Locate the cell with the specified text and output its [X, Y] center coordinate. 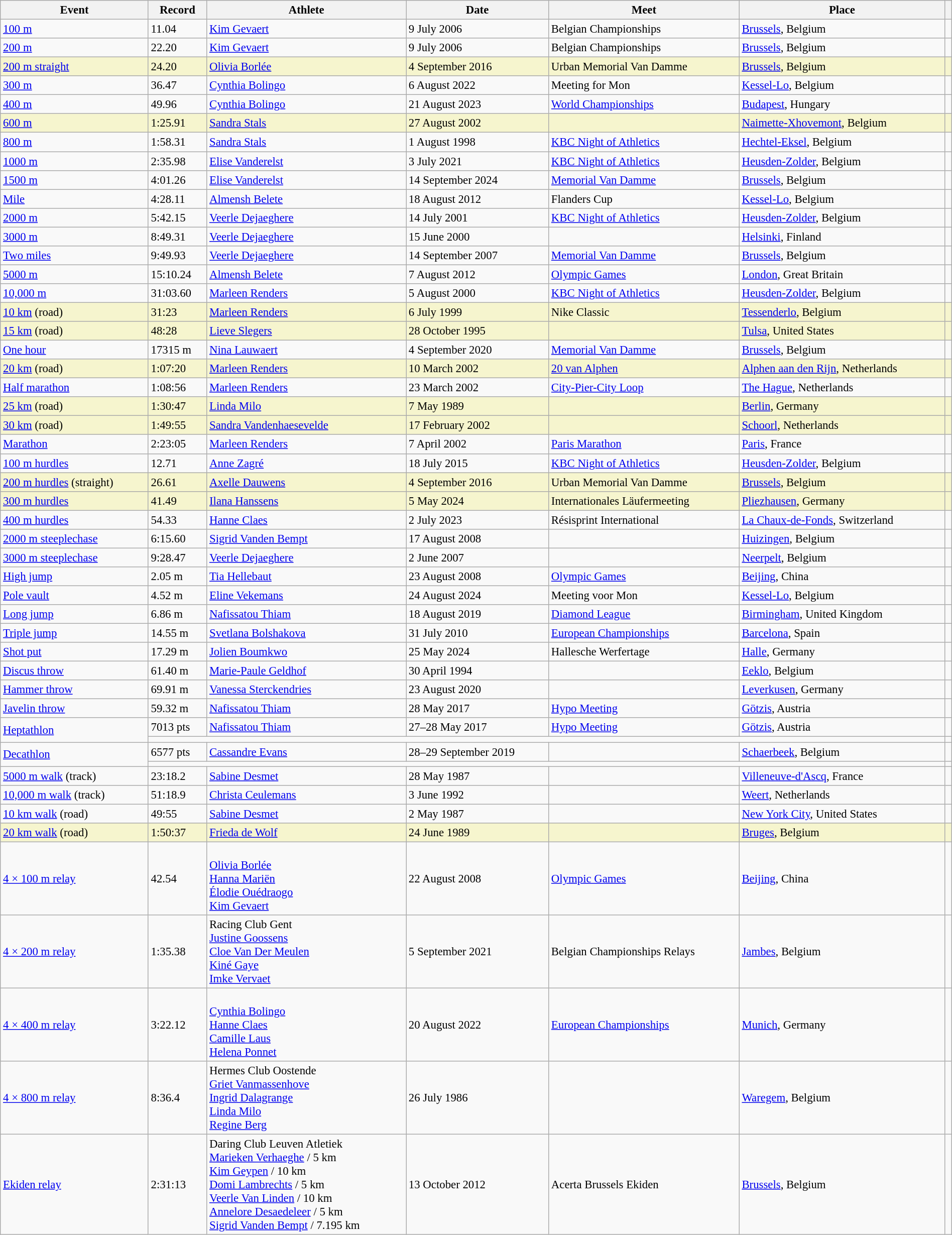
Axelle Dauwens [306, 482]
51:18.9 [177, 795]
10,000 m [74, 293]
1 August 1998 [478, 142]
8:36.4 [177, 1098]
Pliezhausen, Germany [842, 501]
14.55 m [177, 633]
1000 m [74, 161]
Sigrid Vanden Bempt [306, 539]
27 August 2002 [478, 123]
High jump [74, 577]
26 July 1986 [478, 1098]
100 m [74, 29]
Tessenderlo, Belgium [842, 312]
800 m [74, 142]
New York City, United States [842, 814]
24.20 [177, 67]
Internationales Läufermeeting [644, 501]
24 June 1989 [478, 833]
28 October 1995 [478, 331]
10 km (road) [74, 312]
Waregem, Belgium [842, 1098]
30 km (road) [74, 425]
49.96 [177, 104]
61.40 m [177, 671]
1:07:20 [177, 369]
1:35.38 [177, 952]
Berlin, Germany [842, 406]
5000 m [74, 274]
1:50:37 [177, 833]
Olivia BorléeHanna MariënÉlodie OuédraogoKim Gevaert [306, 878]
23 August 2020 [478, 690]
300 m hurdles [74, 501]
Place [842, 10]
100 m hurdles [74, 463]
4.52 m [177, 595]
4:01.26 [177, 180]
Halle, Germany [842, 652]
9:28.47 [177, 557]
1:08:56 [177, 388]
Javelin throw [74, 709]
Neerpelt, Belgium [842, 557]
27–28 May 2017 [478, 728]
Discus throw [74, 671]
25 May 2024 [478, 652]
3000 m steeplechase [74, 557]
200 m hurdles (straight) [74, 482]
La Chaux-de-Fonds, Switzerland [842, 520]
200 m straight [74, 67]
Racing Club GentJustine GoossensCloe Van Der MeulenKiné GayeImke Vervaet [306, 952]
30 April 1994 [478, 671]
Date [478, 10]
200 m [74, 48]
22 August 2008 [478, 878]
5 May 2024 [478, 501]
3 June 1992 [478, 795]
24 August 2024 [478, 595]
400 m [74, 104]
Naimette-Xhovemont, Belgium [842, 123]
6 August 2022 [478, 85]
5 September 2021 [478, 952]
7 May 1989 [478, 406]
Nike Classic [644, 312]
Schoorl, Netherlands [842, 425]
Flanders Cup [644, 199]
Bruges, Belgium [842, 833]
Olivia Borlée [306, 67]
28 May 2017 [478, 709]
Budapest, Hungary [842, 104]
Lieve Slegers [306, 331]
Meeting voor Mon [644, 595]
31:03.60 [177, 293]
2:35.98 [177, 161]
18 August 2019 [478, 614]
5000 m walk (track) [74, 776]
Paris Marathon [644, 444]
4 × 400 m relay [74, 1025]
17 February 2002 [478, 425]
Athlete [306, 10]
2:31:13 [177, 1185]
4 × 100 m relay [74, 878]
Huizingen, Belgium [842, 539]
Meet [644, 10]
300 m [74, 85]
Helsinki, Finland [842, 237]
World Championships [644, 104]
400 m hurdles [74, 520]
20 km (road) [74, 369]
3:22.12 [177, 1025]
Jambes, Belgium [842, 952]
Weert, Netherlands [842, 795]
Nina Lauwaert [306, 350]
Christa Ceulemans [306, 795]
36.47 [177, 85]
Shot put [74, 652]
Event [74, 10]
42.54 [177, 878]
Eline Vekemans [306, 595]
Munich, Germany [842, 1025]
14 July 2001 [478, 217]
Linda Milo [306, 406]
Long jump [74, 614]
London, Great Britain [842, 274]
10 March 2002 [478, 369]
2 May 1987 [478, 814]
Half marathon [74, 388]
Barcelona, Spain [842, 633]
49:55 [177, 814]
Ekiden relay [74, 1185]
600 m [74, 123]
54.33 [177, 520]
23 August 2008 [478, 577]
1500 m [74, 180]
Meeting for Mon [644, 85]
Anne Zagré [306, 463]
7013 pts [177, 728]
Alphen aan den Rijn, Netherlands [842, 369]
Schaerbeek, Belgium [842, 752]
Hammer throw [74, 690]
Villeneuve-d'Ascq, France [842, 776]
Leverkusen, Germany [842, 690]
18 July 2015 [478, 463]
Decathlon [74, 754]
2000 m [74, 217]
One hour [74, 350]
Tia Hellebaut [306, 577]
1:58.31 [177, 142]
1:25.91 [177, 123]
6.86 m [177, 614]
2:23:05 [177, 444]
5:42.15 [177, 217]
Acerta Brussels Ekiden [644, 1185]
2 June 2007 [478, 557]
Hechtel-Eksel, Belgium [842, 142]
31 July 2010 [478, 633]
Hanne Claes [306, 520]
Record [177, 10]
22.20 [177, 48]
6577 pts [177, 752]
23 March 2002 [478, 388]
31:23 [177, 312]
Birmingham, United Kingdom [842, 614]
Ilana Hanssens [306, 501]
4 × 800 m relay [74, 1098]
5 August 2000 [478, 293]
14 September 2024 [478, 180]
20 August 2022 [478, 1025]
20 van Alphen [644, 369]
Hermes Club OostendeGriet VanmassenhoveIngrid DalagrangeLinda MiloRegine Berg [306, 1098]
2 July 2023 [478, 520]
10,000 m walk (track) [74, 795]
28 May 1987 [478, 776]
21 August 2023 [478, 104]
Eeklo, Belgium [842, 671]
18 August 2012 [478, 199]
Frieda de Wolf [306, 833]
Two miles [74, 256]
Sandra Vandenhaesevelde [306, 425]
Cassandre Evans [306, 752]
59.32 m [177, 709]
Cynthia BolingoHanne ClaesCamille LausHelena Ponnet [306, 1025]
Svetlana Bolshakova [306, 633]
Mile [74, 199]
Jolien Boumkwo [306, 652]
23:18.2 [177, 776]
3000 m [74, 237]
69.91 m [177, 690]
15:10.24 [177, 274]
20 km walk (road) [74, 833]
Hallesche Werfertage [644, 652]
25 km (road) [74, 406]
The Hague, Netherlands [842, 388]
12.71 [177, 463]
4 × 200 m relay [74, 952]
Belgian Championships Relays [644, 952]
15 km (road) [74, 331]
1:49:55 [177, 425]
1:30:47 [177, 406]
Diamond League [644, 614]
41.49 [177, 501]
6:15.60 [177, 539]
9:49.93 [177, 256]
3 July 2021 [478, 161]
Heptathlon [74, 730]
28–29 September 2019 [478, 752]
City-Pier-City Loop [644, 388]
7 April 2002 [478, 444]
2000 m steeplechase [74, 539]
Marie-Paule Geldhof [306, 671]
4:28.11 [177, 199]
Résisprint International [644, 520]
7 August 2012 [478, 274]
10 km walk (road) [74, 814]
14 September 2007 [478, 256]
17 August 2008 [478, 539]
15 June 2000 [478, 237]
Pole vault [74, 595]
Paris, France [842, 444]
11.04 [177, 29]
48:28 [177, 331]
17.29 m [177, 652]
6 July 1999 [478, 312]
26.61 [177, 482]
2.05 m [177, 577]
8:49.31 [177, 237]
4 September 2020 [478, 350]
Marathon [74, 444]
17315 m [177, 350]
Tulsa, United States [842, 331]
Vanessa Sterckendries [306, 690]
13 October 2012 [478, 1185]
Triple jump [74, 633]
